Identify which cell holds the provided text, then report its [X, Y] central coordinate. 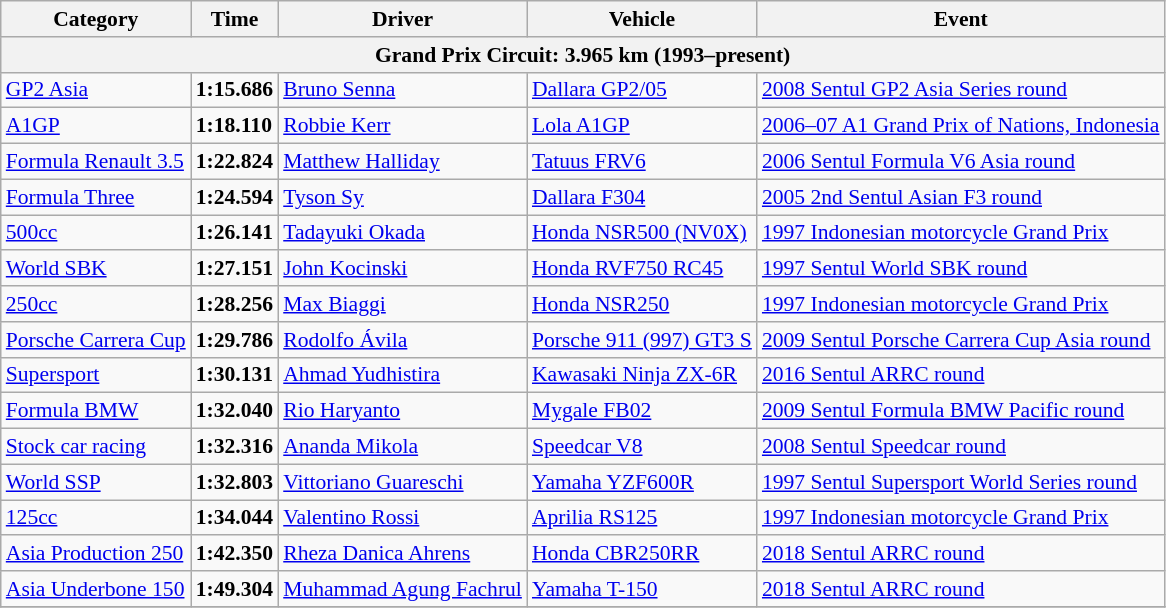
Vittoriano Guareschi [402, 482]
Formula Renault 3.5 [96, 162]
2008 Sentul Speedcar round [961, 447]
Formula Three [96, 197]
Driver [402, 19]
Tadayuki Okada [402, 233]
1:29.786 [234, 340]
1:32.803 [234, 482]
Stock car racing [96, 447]
500cc [96, 233]
Speedcar V8 [642, 447]
Tatuus FRV6 [642, 162]
Porsche Carrera Cup [96, 340]
Asia Underbone 150 [96, 589]
World SBK [96, 269]
Bruno Senna [402, 90]
Ananda Mikola [402, 447]
Rio Haryanto [402, 411]
Dallara F304 [642, 197]
Mygale FB02 [642, 411]
Max Biaggi [402, 304]
Honda NSR250 [642, 304]
2009 Sentul Formula BMW Pacific round [961, 411]
1:15.686 [234, 90]
Honda RVF750 RC45 [642, 269]
Ahmad Yudhistira [402, 375]
2016 Sentul ARRC round [961, 375]
Muhammad Agung Fachrul [402, 589]
Tyson Sy [402, 197]
Asia Production 250 [96, 554]
1:22.824 [234, 162]
Rheza Danica Ahrens [402, 554]
Formula BMW [96, 411]
Dallara GP2/05 [642, 90]
John Kocinski [402, 269]
Lola A1GP [642, 126]
1:42.350 [234, 554]
2008 Sentul GP2 Asia Series round [961, 90]
1:28.256 [234, 304]
1:26.141 [234, 233]
1:34.044 [234, 518]
Event [961, 19]
Honda CBR250RR [642, 554]
Vehicle [642, 19]
Category [96, 19]
Valentino Rossi [402, 518]
1997 Sentul Supersport World Series round [961, 482]
Robbie Kerr [402, 126]
1997 Sentul World SBK round [961, 269]
Yamaha T-150 [642, 589]
2006–07 A1 Grand Prix of Nations, Indonesia [961, 126]
1:32.040 [234, 411]
A1GP [96, 126]
Honda NSR500 (NV0X) [642, 233]
1:32.316 [234, 447]
2006 Sentul Formula V6 Asia round [961, 162]
Matthew Halliday [402, 162]
Porsche 911 (997) GT3 S [642, 340]
Rodolfo Ávila [402, 340]
GP2 Asia [96, 90]
Supersport [96, 375]
1:30.131 [234, 375]
World SSP [96, 482]
250cc [96, 304]
1:24.594 [234, 197]
1:18.110 [234, 126]
2005 2nd Sentul Asian F3 round [961, 197]
Aprilia RS125 [642, 518]
1:49.304 [234, 589]
125cc [96, 518]
Time [234, 19]
Yamaha YZF600R [642, 482]
2009 Sentul Porsche Carrera Cup Asia round [961, 340]
Kawasaki Ninja ZX-6R [642, 375]
Grand Prix Circuit: 3.965 km (1993–present) [583, 55]
1:27.151 [234, 269]
